Capture the cell that displays the provided text and extract its (X, Y) central coordinate. 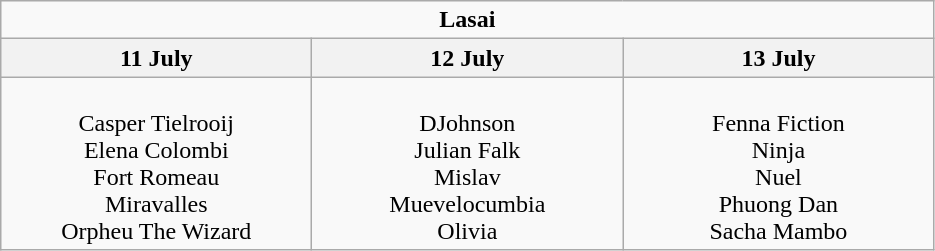
12 July (468, 58)
Fenna FictionNinjaNuelPhuong DanSacha Mambo (778, 164)
11 July (156, 58)
DJohnsonJulian FalkMislavMuevelocumbiaOlivia (468, 164)
Lasai (468, 20)
Casper TielrooijElena ColombiFort RomeauMiravallesOrpheu The Wizard (156, 164)
13 July (778, 58)
